Detect which cell encompasses the target text, then output its [X, Y] center coordinate. 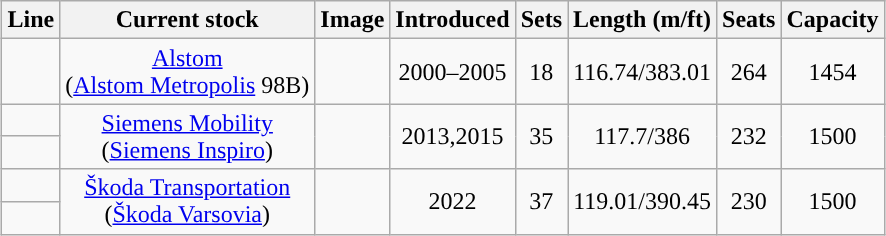
35 [541, 136]
Seats [749, 20]
18 [541, 72]
230 [749, 202]
264 [749, 72]
232 [749, 136]
119.01/390.45 [642, 202]
Introduced [452, 20]
Capacity [832, 20]
Alstom(Alstom Metropolis 98B) [188, 72]
2000–2005 [452, 72]
Line [31, 20]
Current stock [188, 20]
Length (m/ft) [642, 20]
2022 [452, 202]
Siemens Mobility(Siemens Inspiro) [188, 136]
37 [541, 202]
Sets [541, 20]
1454 [832, 72]
Image [352, 20]
117.7/386 [642, 136]
Škoda Transportation(Škoda Varsovia) [188, 202]
2013,2015 [452, 136]
116.74/383.01 [642, 72]
